Extract the (x, y) coordinate from the center of the cell holding the provided text.  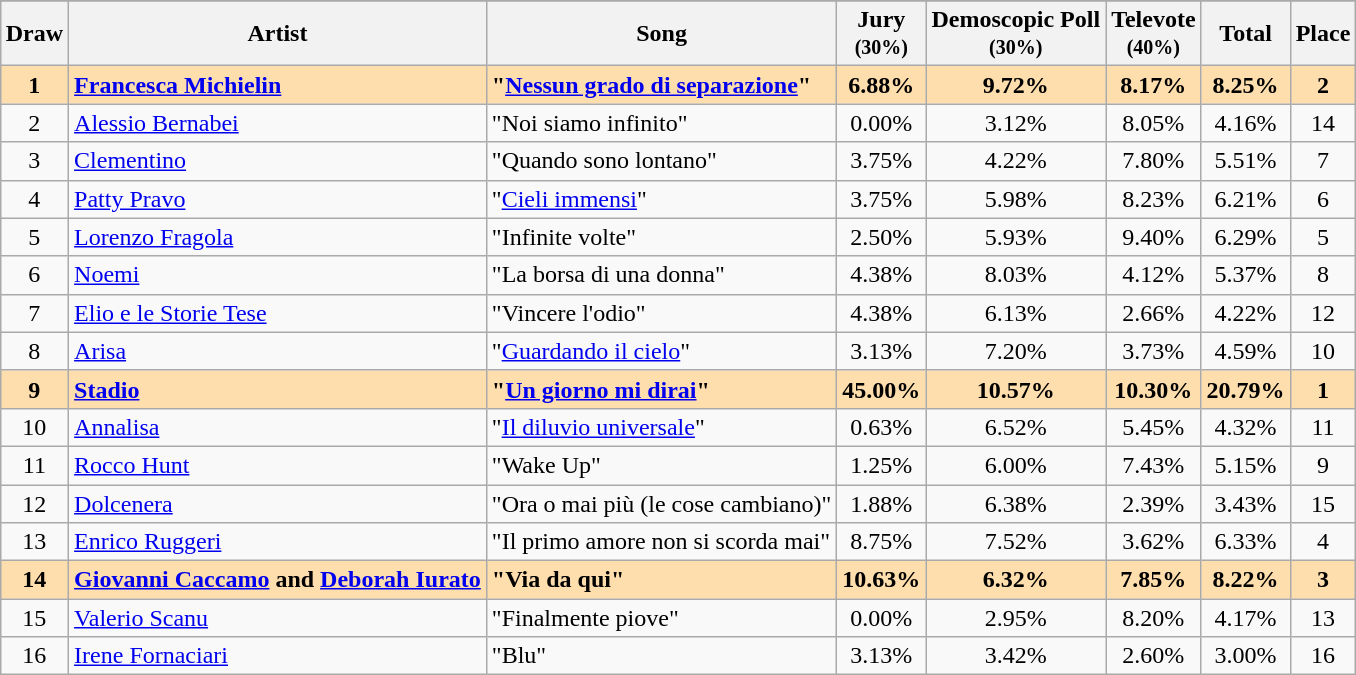
7.43% (1154, 465)
Televote(40%) (1154, 34)
"Via da qui" (662, 580)
7.52% (1016, 542)
6.00% (1016, 465)
Draw (34, 34)
7.20% (1016, 351)
7.85% (1154, 580)
4.16% (1246, 123)
8.03% (1016, 275)
"La borsa di una donna" (662, 275)
3.42% (1016, 656)
Francesca Michielin (278, 85)
2.66% (1154, 313)
1.25% (882, 465)
"Infinite volte" (662, 237)
"Vincere l'odio" (662, 313)
4.59% (1246, 351)
Elio e le Storie Tese (278, 313)
"Wake Up" (662, 465)
Place (1323, 34)
Irene Fornaciari (278, 656)
"Guardando il cielo" (662, 351)
8.75% (882, 542)
Alessio Bernabei (278, 123)
5.51% (1246, 161)
Giovanni Caccamo and Deborah Iurato (278, 580)
Lorenzo Fragola (278, 237)
"Nessun grado di separazione" (662, 85)
Enrico Ruggeri (278, 542)
3.43% (1246, 503)
3.00% (1246, 656)
0.63% (882, 427)
2.95% (1016, 618)
6.32% (1016, 580)
"Il diluvio universale" (662, 427)
6.52% (1016, 427)
5.98% (1016, 199)
Jury(30%) (882, 34)
5.93% (1016, 237)
2.50% (882, 237)
"Il primo amore non si scorda mai" (662, 542)
6.21% (1246, 199)
Song (662, 34)
"Cieli immensi" (662, 199)
10.30% (1154, 389)
8.25% (1246, 85)
6.29% (1246, 237)
Dolcenera (278, 503)
Total (1246, 34)
1.88% (882, 503)
Demoscopic Poll(30%) (1016, 34)
9.72% (1016, 85)
5.37% (1246, 275)
5.15% (1246, 465)
10.57% (1016, 389)
8.23% (1154, 199)
3.62% (1154, 542)
45.00% (882, 389)
8.22% (1246, 580)
"Ora o mai più (le cose cambiano)" (662, 503)
6.13% (1016, 313)
5.45% (1154, 427)
"Blu" (662, 656)
9.40% (1154, 237)
8.20% (1154, 618)
8.05% (1154, 123)
10.63% (882, 580)
6.88% (882, 85)
3.73% (1154, 351)
Clementino (278, 161)
Artist (278, 34)
2.60% (1154, 656)
Rocco Hunt (278, 465)
"Quando sono lontano" (662, 161)
4.32% (1246, 427)
2.39% (1154, 503)
Stadio (278, 389)
"Noi siamo infinito" (662, 123)
Patty Pravo (278, 199)
8.17% (1154, 85)
Arisa (278, 351)
6.33% (1246, 542)
3.12% (1016, 123)
7.80% (1154, 161)
Annalisa (278, 427)
Noemi (278, 275)
"Un giorno mi dirai" (662, 389)
"Finalmente piove" (662, 618)
20.79% (1246, 389)
4.17% (1246, 618)
6.38% (1016, 503)
4.12% (1154, 275)
Valerio Scanu (278, 618)
